Return [x, y] of the center of cell containing provided text 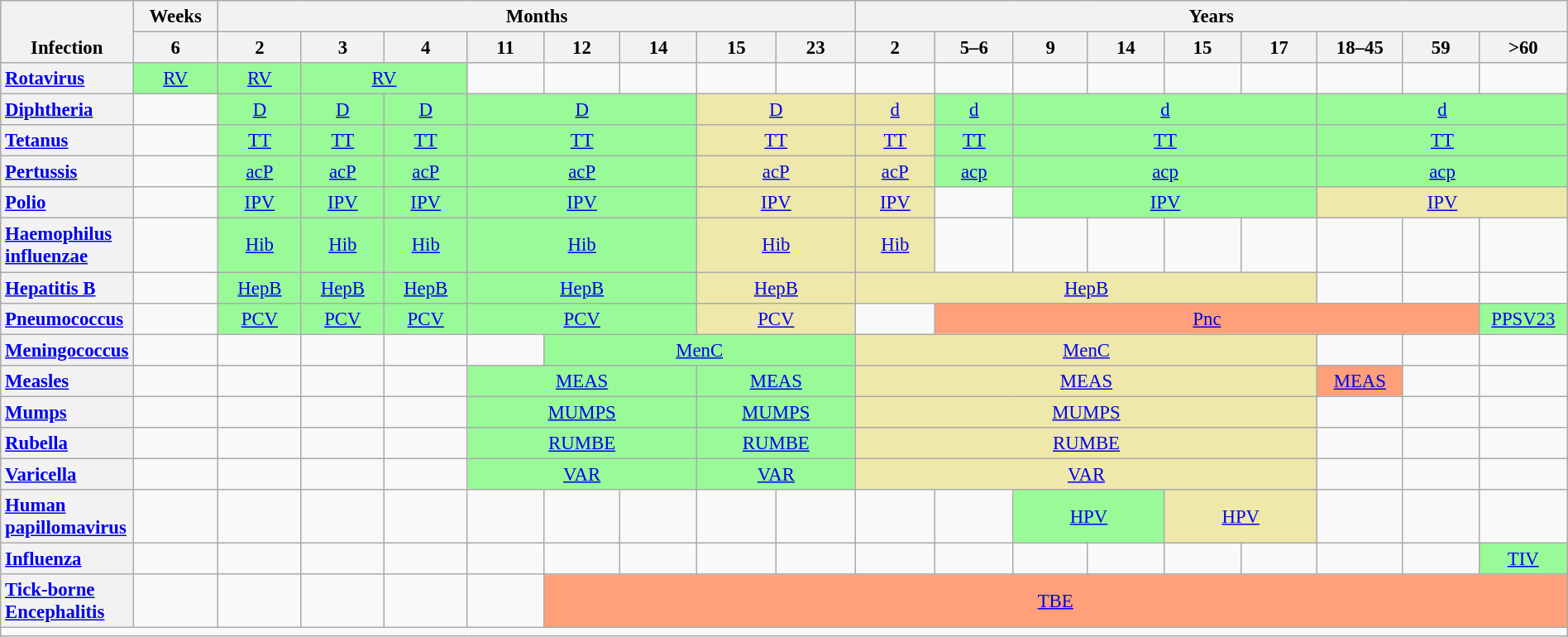
5–6 [974, 47]
PPSV23 [1523, 318]
Rubella [67, 443]
Polio [67, 203]
6 [175, 47]
TBE [1055, 601]
Tetanus [67, 141]
Varicella [67, 474]
Haemophilus influenzae [67, 245]
Weeks [175, 17]
Mumps [67, 412]
3 [342, 47]
Measles [67, 381]
Tick-borne Encephalitis [67, 601]
12 [582, 47]
59 [1441, 47]
9 [1050, 47]
Hepatitis B [67, 287]
Pneumococcus [67, 318]
Months [538, 17]
TIV [1523, 558]
>60 [1523, 47]
23 [815, 47]
Pnc [1207, 318]
Meningococcus [67, 350]
4 [426, 47]
Pertussis [67, 172]
Infection [67, 31]
Human papillomavirus [67, 516]
Rotavirus [67, 79]
11 [505, 47]
Influenza [67, 558]
18–45 [1360, 47]
Years [1211, 17]
Diphtheria [67, 110]
17 [1279, 47]
